Determine the (X, Y) coordinate at the center of the cell enclosing the given text.  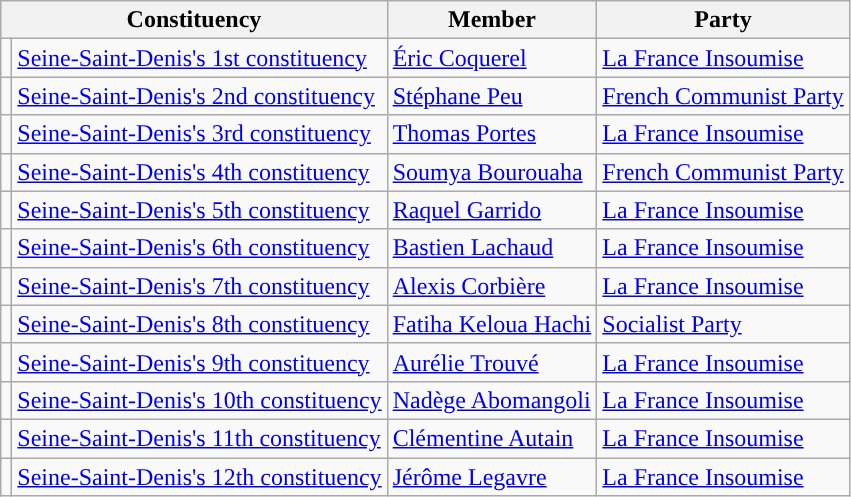
Thomas Portes (492, 134)
Constituency (194, 20)
Seine-Saint-Denis's 5th constituency (200, 210)
Éric Coquerel (492, 58)
Alexis Corbière (492, 286)
Seine-Saint-Denis's 11th constituency (200, 438)
Nadège Abomangoli (492, 400)
Soumya Bourouaha (492, 172)
Party (723, 20)
Bastien Lachaud (492, 248)
Seine-Saint-Denis's 10th constituency (200, 400)
Jérôme Legavre (492, 477)
Fatiha Keloua Hachi (492, 324)
Seine-Saint-Denis's 3rd constituency (200, 134)
Seine-Saint-Denis's 8th constituency (200, 324)
Aurélie Trouvé (492, 362)
Seine-Saint-Denis's 2nd constituency (200, 96)
Seine-Saint-Denis's 1st constituency (200, 58)
Socialist Party (723, 324)
Seine-Saint-Denis's 12th constituency (200, 477)
Stéphane Peu (492, 96)
Member (492, 20)
Clémentine Autain (492, 438)
Seine-Saint-Denis's 7th constituency (200, 286)
Seine-Saint-Denis's 4th constituency (200, 172)
Seine-Saint-Denis's 6th constituency (200, 248)
Raquel Garrido (492, 210)
Seine-Saint-Denis's 9th constituency (200, 362)
